Detect which cell encompasses the target text, then output its (x, y) center coordinate. 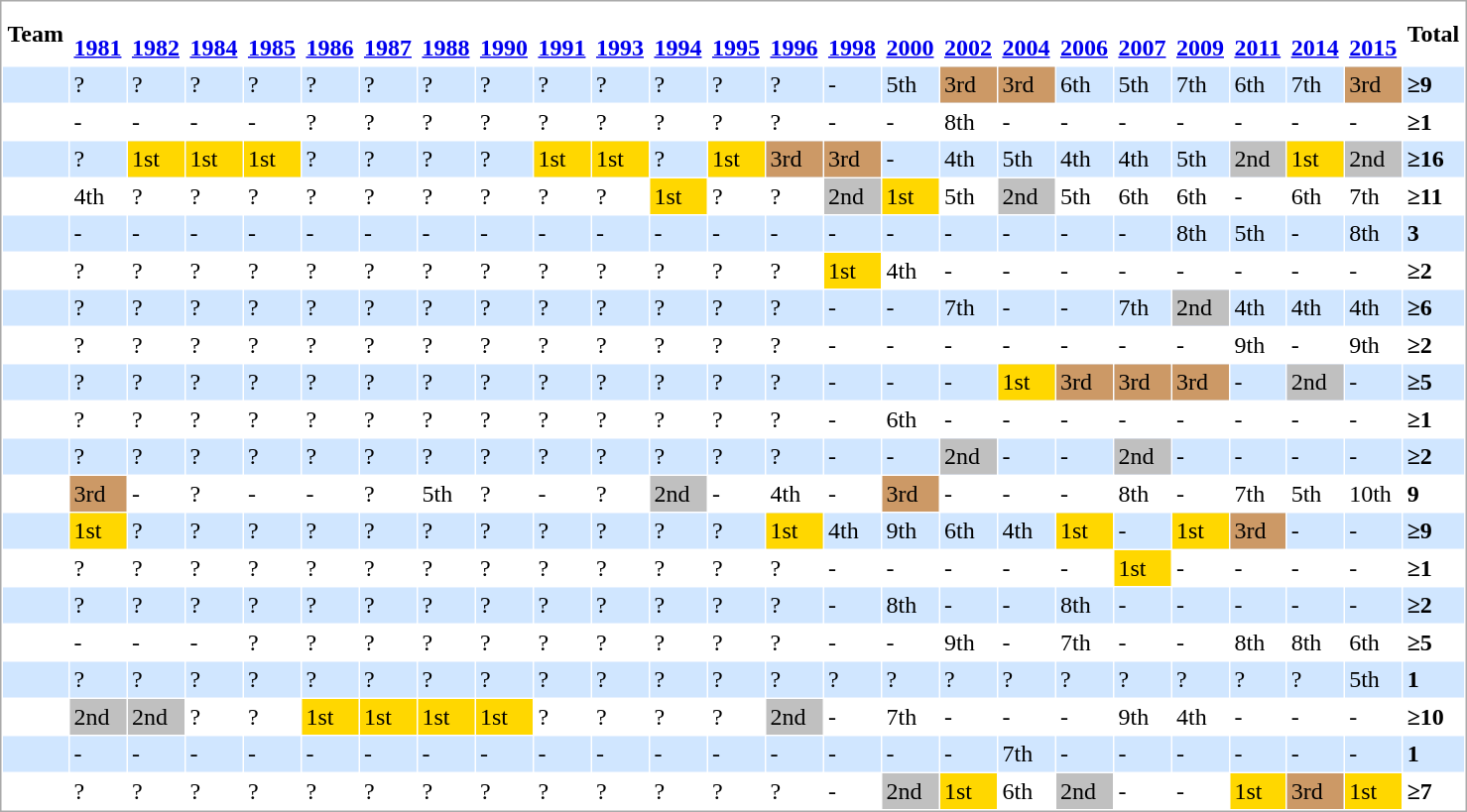
1988 (446, 34)
1994 (678, 34)
2006 (1083, 34)
1982 (155, 34)
1984 (214, 34)
2009 (1200, 34)
1981 (97, 34)
≥11 (1432, 196)
1986 (329, 34)
1998 (851, 34)
2011 (1258, 34)
1990 (504, 34)
2007 (1143, 34)
1995 (736, 34)
Team (36, 34)
Total (1432, 34)
1987 (387, 34)
1991 (561, 34)
1985 (272, 34)
2004 (1026, 34)
9 (1432, 494)
2000 (911, 34)
1996 (794, 34)
2002 (968, 34)
10th (1373, 494)
≥10 (1432, 717)
2015 (1373, 34)
≥6 (1432, 307)
1993 (619, 34)
≥7 (1432, 791)
2014 (1315, 34)
3 (1432, 234)
≥16 (1432, 159)
